Search for the cell housing the specified text and yield its (X, Y) center coordinate. 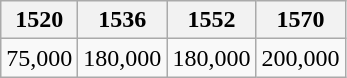
75,000 (40, 58)
200,000 (300, 58)
1552 (212, 20)
1520 (40, 20)
1570 (300, 20)
1536 (122, 20)
